Capture the cell that displays the provided text and extract its [x, y] central coordinate. 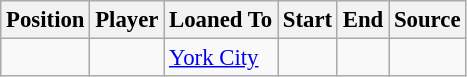
End [362, 20]
Loaned To [221, 20]
Source [428, 20]
Start [308, 20]
York City [221, 58]
Player [127, 20]
Position [46, 20]
